Provide the (x, y) coordinate of the cell's center where the given text is located.  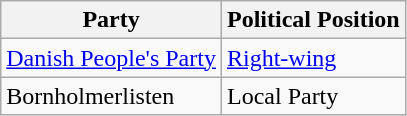
Bornholmerlisten (112, 96)
Party (112, 20)
Political Position (313, 20)
Right-wing (313, 58)
Danish People's Party (112, 58)
Local Party (313, 96)
